Return [X, Y] of the center of cell containing provided text 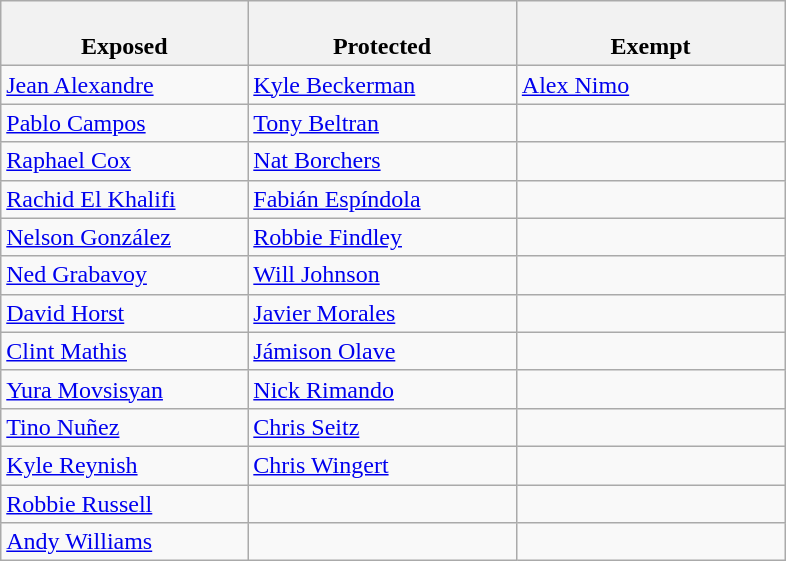
Javier Morales [382, 313]
Ned Grabavoy [124, 275]
Will Johnson [382, 275]
Alex Nimo [650, 85]
Robbie Findley [382, 237]
Yura Movsisyan [124, 389]
Pablo Campos [124, 123]
Raphael Cox [124, 161]
Exposed [124, 34]
Nick Rimando [382, 389]
Fabián Espíndola [382, 199]
Clint Mathis [124, 351]
Rachid El Khalifi [124, 199]
Jámison Olave [382, 351]
Tony Beltran [382, 123]
Nat Borchers [382, 161]
Chris Seitz [382, 427]
Andy Williams [124, 542]
Nelson González [124, 237]
Tino Nuñez [124, 427]
Protected [382, 34]
Kyle Reynish [124, 465]
Jean Alexandre [124, 85]
Exempt [650, 34]
Robbie Russell [124, 503]
Kyle Beckerman [382, 85]
David Horst [124, 313]
Chris Wingert [382, 465]
